Identify which cell holds the provided text, then report its (X, Y) central coordinate. 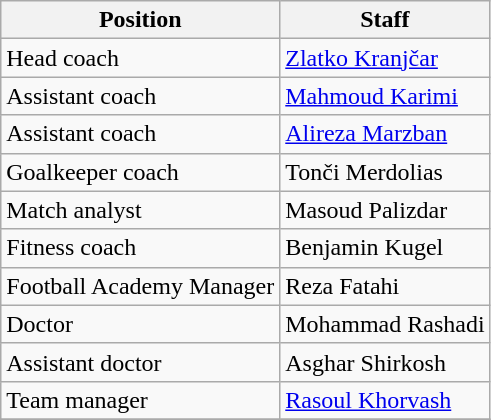
Team manager (140, 400)
Fitness coach (140, 248)
Doctor (140, 324)
Alireza Marzban (385, 134)
Goalkeeper coach (140, 172)
Football Academy Manager (140, 286)
Position (140, 20)
Masoud Palizdar (385, 210)
Mahmoud Karimi (385, 96)
Zlatko Kranjčar (385, 58)
Tonči Merdolias (385, 172)
Benjamin Kugel (385, 248)
Mohammad Rashadi (385, 324)
Head coach (140, 58)
Reza Fatahi (385, 286)
Match analyst (140, 210)
Asghar Shirkosh (385, 362)
Rasoul Khorvash (385, 400)
Staff (385, 20)
Assistant doctor (140, 362)
